For the text-containing cell, return its midpoint in [x, y] coordinate format. 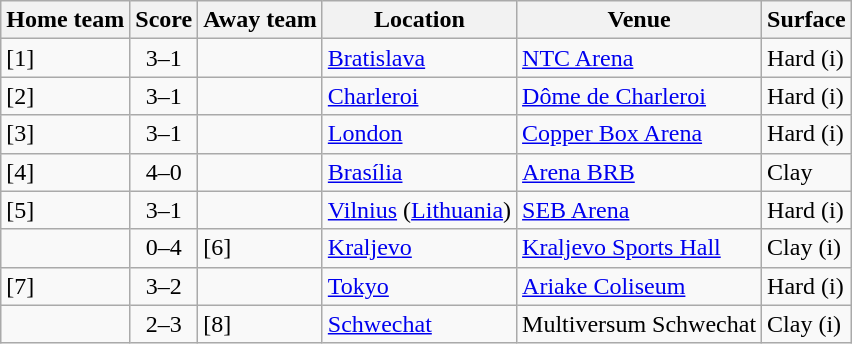
Kraljevo [419, 248]
Clay [807, 172]
[8] [260, 324]
SEB Arena [640, 210]
0–4 [164, 248]
Surface [807, 20]
NTC Arena [640, 58]
London [419, 134]
Arena BRB [640, 172]
3–2 [164, 286]
Vilnius (Lithuania) [419, 210]
Brasília [419, 172]
2–3 [164, 324]
[3] [66, 134]
Schwechat [419, 324]
Home team [66, 20]
[2] [66, 96]
Charleroi [419, 96]
Kraljevo Sports Hall [640, 248]
4–0 [164, 172]
[6] [260, 248]
Location [419, 20]
Score [164, 20]
Ariake Coliseum [640, 286]
Tokyo [419, 286]
Away team [260, 20]
[1] [66, 58]
Copper Box Arena [640, 134]
[4] [66, 172]
Venue [640, 20]
[5] [66, 210]
[7] [66, 286]
Bratislava [419, 58]
Dôme de Charleroi [640, 96]
Multiversum Schwechat [640, 324]
